From the cell containing the given text, extract its center point as (X, Y) coordinate. 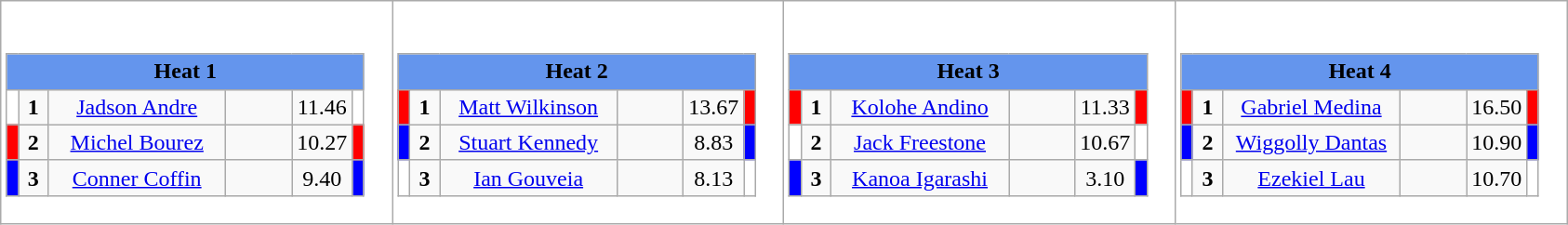
Heat 1 1 Jadson Andre 11.46 2 Michel Bourez 10.27 3 Conner Coffin 9.40 (197, 112)
Ezekiel Lau (1311, 178)
Jack Freestone (921, 142)
10.27 (322, 142)
10.70 (1497, 178)
11.46 (322, 107)
Kolohe Andino (921, 107)
3.10 (1105, 178)
Stuart Kennedy (528, 142)
Kanoa Igarashi (921, 178)
Wiggolly Dantas (1311, 142)
16.50 (1497, 107)
Heat 3 (968, 72)
Heat 4 (1360, 72)
Matt Wilkinson (528, 107)
13.67 (714, 107)
Heat 4 1 Gabriel Medina 16.50 2 Wiggolly Dantas 10.90 3 Ezekiel Lau 10.70 (1371, 112)
Ian Gouveia (528, 178)
9.40 (322, 178)
Heat 1 (185, 72)
8.13 (714, 178)
Michel Bourez (138, 142)
11.33 (1105, 107)
Heat 2 1 Matt Wilkinson 13.67 2 Stuart Kennedy 8.83 3 Ian Gouveia 8.13 (588, 112)
Jadson Andre (138, 107)
Gabriel Medina (1311, 107)
10.90 (1497, 142)
10.67 (1105, 142)
Conner Coffin (138, 178)
Heat 3 1 Kolohe Andino 11.33 2 Jack Freestone 10.67 3 Kanoa Igarashi 3.10 (980, 112)
8.83 (714, 142)
Heat 2 (577, 72)
